For the text-containing cell, return its midpoint in (X, Y) coordinate format. 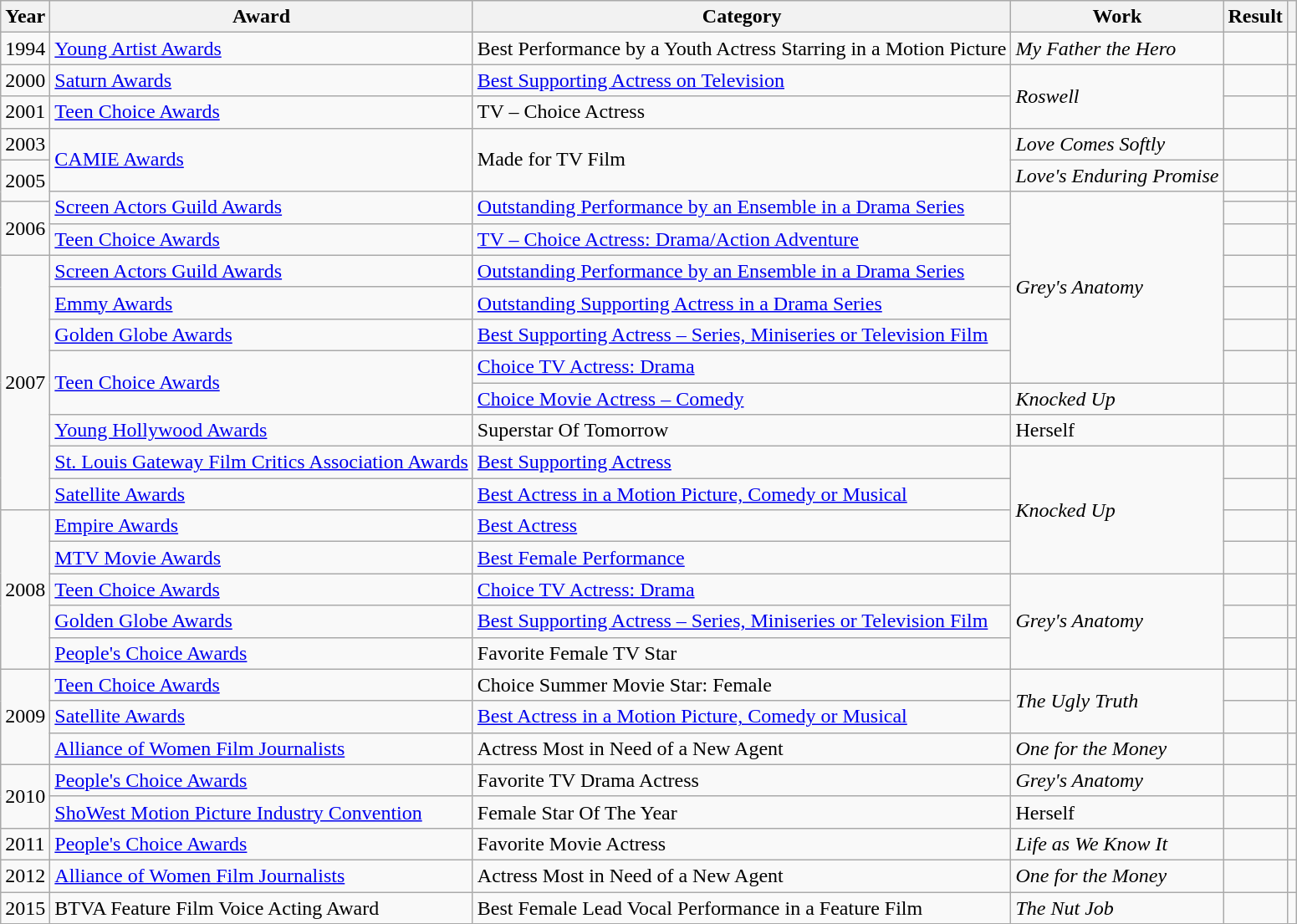
Love's Enduring Promise (1117, 176)
Made for TV Film (742, 160)
Best Female Performance (742, 558)
The Ugly Truth (1117, 701)
TV – Choice Actress: Drama/Action Adventure (742, 239)
Award (262, 17)
MTV Movie Awards (262, 558)
Superstar Of Tomorrow (742, 431)
Empire Awards (262, 526)
Love Comes Softly (1117, 144)
Best Actress (742, 526)
2010 (25, 796)
2005 (25, 181)
2006 (25, 227)
Young Hollywood Awards (262, 431)
Roswell (1117, 96)
2001 (25, 112)
1994 (25, 48)
Year (25, 17)
CAMIE Awards (262, 160)
Best Female Lead Vocal Performance in a Feature Film (742, 907)
Choice Movie Actress – Comedy (742, 399)
2000 (25, 80)
ShoWest Motion Picture Industry Convention (262, 812)
2011 (25, 844)
Best Supporting Actress (742, 462)
Outstanding Supporting Actress in a Drama Series (742, 303)
Saturn Awards (262, 80)
BTVA Feature Film Voice Acting Award (262, 907)
Best Supporting Actress on Television (742, 80)
The Nut Job (1117, 907)
Choice Summer Movie Star: Female (742, 685)
2003 (25, 144)
2008 (25, 590)
Favorite Female TV Star (742, 653)
Favorite TV Drama Actress (742, 780)
Best Performance by a Youth Actress Starring in a Motion Picture (742, 48)
St. Louis Gateway Film Critics Association Awards (262, 462)
TV – Choice Actress (742, 112)
2015 (25, 907)
2009 (25, 717)
2007 (25, 382)
Young Artist Awards (262, 48)
Favorite Movie Actress (742, 844)
Emmy Awards (262, 303)
Life as We Know It (1117, 844)
Work (1117, 17)
My Father the Hero (1117, 48)
Category (742, 17)
Female Star Of The Year (742, 812)
Result (1255, 17)
2012 (25, 876)
